Scan for the cell matching the given text and deliver its (x, y) coordinate at center. 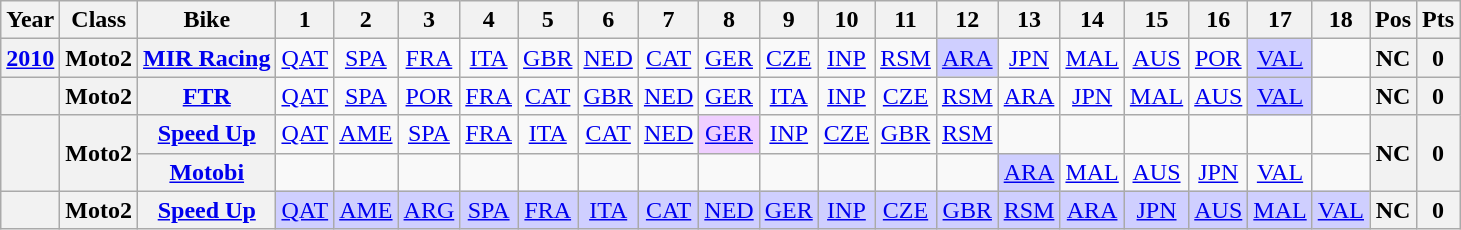
13 (1029, 20)
Motobi (207, 172)
14 (1092, 20)
17 (1280, 20)
8 (729, 20)
ARG (429, 210)
18 (1340, 20)
FTR (207, 96)
7 (668, 20)
2 (366, 20)
Pts (1438, 20)
2010 (30, 58)
3 (429, 20)
Year (30, 20)
5 (548, 20)
Bike (207, 20)
Pos (1394, 20)
1 (305, 20)
6 (608, 20)
Class (99, 20)
11 (906, 20)
16 (1218, 20)
MIR Racing (207, 58)
4 (489, 20)
12 (967, 20)
9 (788, 20)
10 (846, 20)
15 (1156, 20)
